For the text-containing cell, return its midpoint in [x, y] coordinate format. 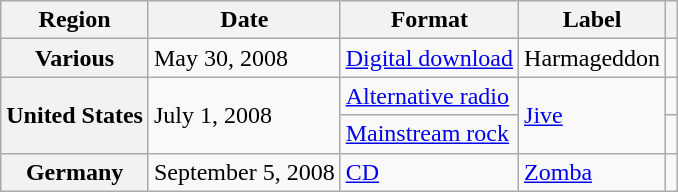
May 30, 2008 [244, 58]
Germany [75, 172]
Zomba [592, 172]
Harmageddon [592, 58]
Label [592, 20]
Date [244, 20]
September 5, 2008 [244, 172]
United States [75, 115]
CD [429, 172]
Alternative radio [429, 96]
Jive [592, 115]
Digital download [429, 58]
Various [75, 58]
July 1, 2008 [244, 115]
Format [429, 20]
Region [75, 20]
Mainstream rock [429, 134]
